Detect which cell encompasses the target text, then output its (x, y) center coordinate. 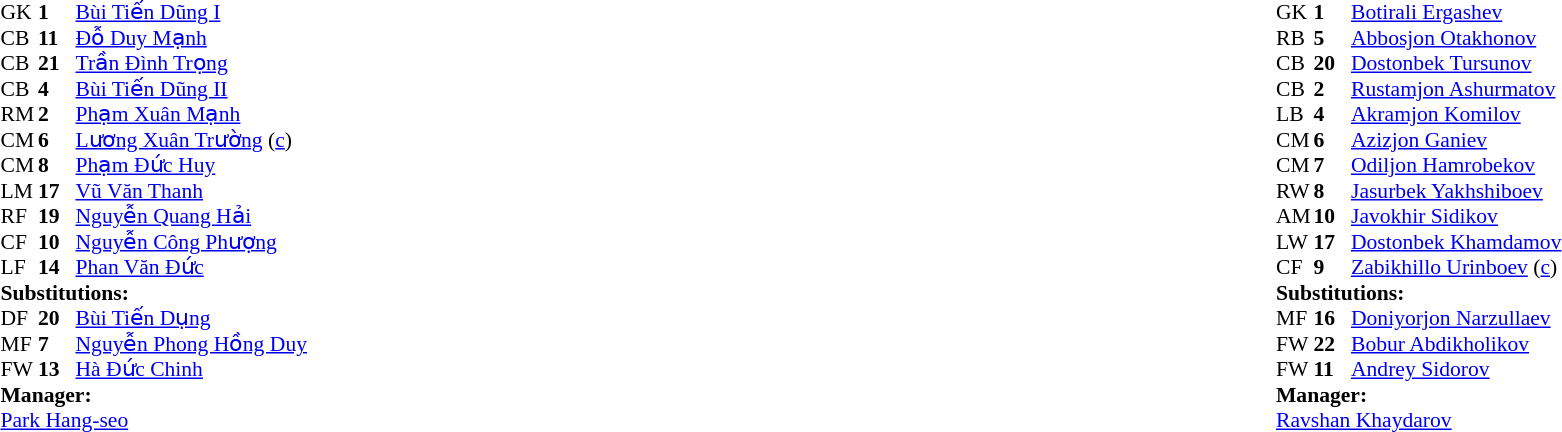
LF (19, 267)
RF (19, 217)
Lương Xuân Trường (c) (192, 140)
Nguyễn Công Phượng (192, 242)
LW (1295, 242)
DF (19, 319)
Trần Đình Trọng (192, 63)
Rustamjon Ashurmatov (1456, 89)
Dostonbek Tursunov (1456, 63)
Doniyorjon Narzullaev (1456, 319)
Nguyễn Quang Hải (192, 217)
Phan Văn Đức (192, 267)
Zabikhillo Urinboev (c) (1456, 267)
Bùi Tiến Dụng (192, 319)
Abbosjon Otakhonov (1456, 38)
Hà Đức Chinh (192, 369)
9 (1332, 267)
Akramjon Komilov (1456, 115)
22 (1332, 344)
Jasurbek Yakhshiboev (1456, 191)
5 (1332, 38)
AM (1295, 217)
Bobur Abdikholikov (1456, 344)
Bùi Tiến Dũng II (192, 89)
RM (19, 115)
Botirali Ergashev (1456, 13)
LB (1295, 115)
Javokhir Sidikov (1456, 217)
Azizjon Ganiev (1456, 140)
LM (19, 191)
Bùi Tiến Dũng I (192, 13)
Phạm Đức Huy (192, 165)
Nguyễn Phong Hồng Duy (192, 344)
RB (1295, 38)
Phạm Xuân Mạnh (192, 115)
RW (1295, 191)
13 (57, 369)
Dostonbek Khamdamov (1456, 242)
Đỗ Duy Mạnh (192, 38)
Odiljon Hamrobekov (1456, 165)
14 (57, 267)
21 (57, 63)
19 (57, 217)
Vũ Văn Thanh (192, 191)
16 (1332, 319)
Andrey Sidorov (1456, 369)
